Determine the (x, y) coordinate at the center of the cell enclosing the given text.  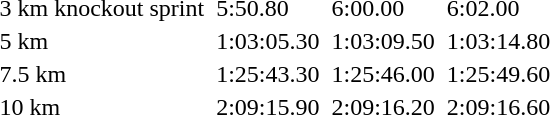
1:03:05.30 (268, 41)
1:03:09.50 (383, 41)
1:25:43.30 (268, 74)
1:25:46.00 (383, 74)
